For the text-containing cell, return its midpoint in [x, y] coordinate format. 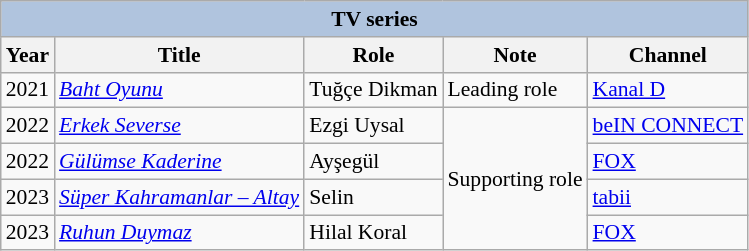
Hilal Koral [373, 233]
tabii [668, 197]
Ruhun Duymaz [179, 233]
Year [28, 55]
Erkek Severse [179, 126]
Selin [373, 197]
Role [373, 55]
Channel [668, 55]
2021 [28, 90]
Tuğçe Dikman [373, 90]
Süper Kahramanlar – Altay [179, 197]
Ezgi Uysal [373, 126]
Title [179, 55]
TV series [374, 19]
Supporting role [514, 179]
Note [514, 55]
Leading role [514, 90]
beIN CONNECT [668, 126]
Baht Oyunu [179, 90]
Ayşegül [373, 162]
Kanal D [668, 90]
Gülümse Kaderine [179, 162]
